Extract the (X, Y) coordinate from the center of the cell holding the provided text.  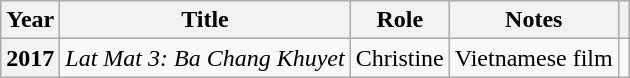
Christine (400, 58)
2017 (30, 58)
Role (400, 20)
Notes (534, 20)
Title (205, 20)
Year (30, 20)
Lat Mat 3: Ba Chang Khuyet (205, 58)
Vietnamese film (534, 58)
